Search for the cell housing the specified text and yield its [x, y] center coordinate. 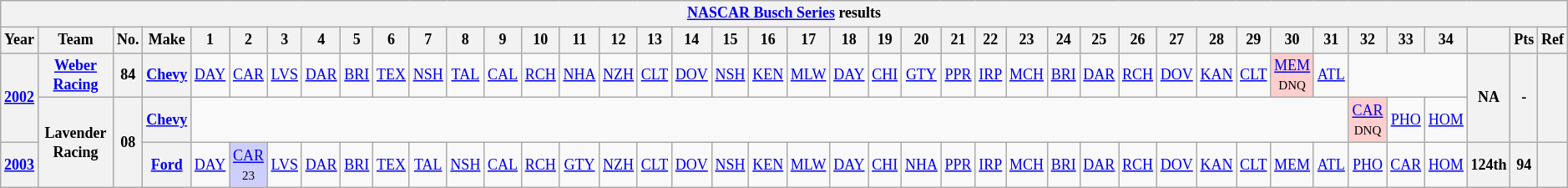
23 [1027, 40]
Ref [1553, 40]
25 [1099, 40]
19 [885, 40]
Lavender Racing [75, 142]
CAR23 [249, 165]
11 [579, 40]
Pts [1525, 40]
24 [1064, 40]
94 [1525, 165]
CARDNQ [1368, 120]
Year [20, 40]
124th [1489, 165]
30 [1292, 40]
84 [129, 75]
21 [959, 40]
NA [1489, 97]
31 [1331, 40]
1 [210, 40]
28 [1216, 40]
Team [75, 40]
14 [691, 40]
08 [129, 142]
18 [849, 40]
Make [167, 40]
MEMDNQ [1292, 75]
2002 [20, 97]
10 [540, 40]
13 [655, 40]
4 [321, 40]
8 [466, 40]
5 [357, 40]
2003 [20, 165]
- [1525, 97]
22 [990, 40]
6 [392, 40]
Ford [167, 165]
32 [1368, 40]
No. [129, 40]
15 [730, 40]
MEM [1292, 165]
26 [1138, 40]
33 [1406, 40]
12 [619, 40]
27 [1176, 40]
34 [1446, 40]
2 [249, 40]
9 [503, 40]
20 [922, 40]
3 [284, 40]
Weber Racing [75, 75]
NASCAR Busch Series results [784, 13]
16 [768, 40]
29 [1254, 40]
17 [808, 40]
7 [427, 40]
